Detect which cell encompasses the target text, then output its [X, Y] center coordinate. 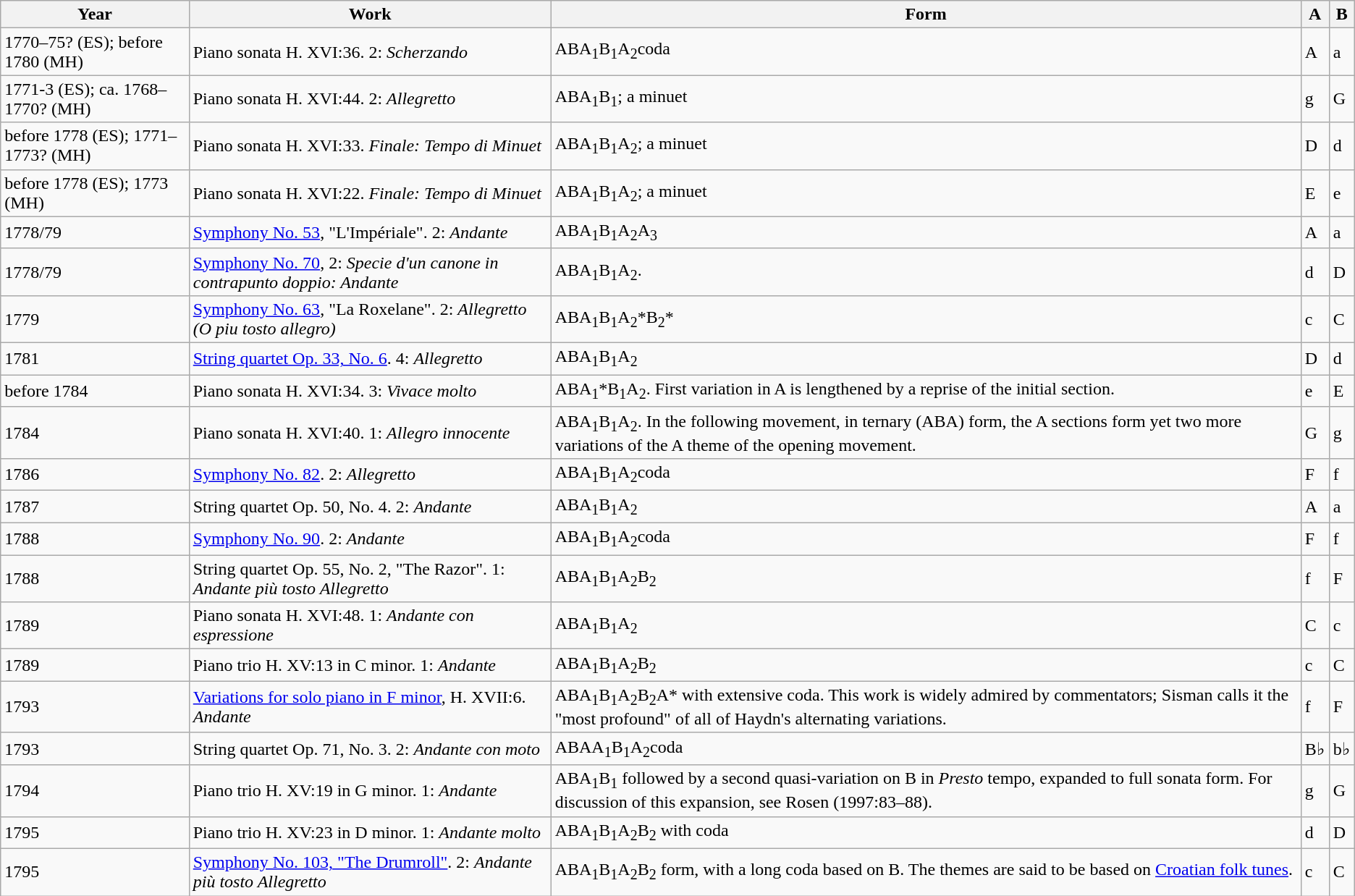
ABA1B1A2B2 form, with a long coda based on B. The themes are said to be based on Croatian folk tunes. [926, 871]
Piano trio H. XV:13 in C minor. 1: Andante [370, 665]
1770–75? (ES); before 1780 (MH) [95, 52]
1781 [95, 359]
1771-3 (ES); ca. 1768–1770? (MH) [95, 98]
Work [370, 14]
Piano sonata H. XVI:36. 2: Scherzando [370, 52]
before 1784 [95, 391]
Piano sonata H. XVI:44. 2: Allegretto [370, 98]
1784 [95, 433]
before 1778 (ES); 1773 (MH) [95, 193]
String quartet Op. 71, No. 3. 2: Andante con moto [370, 748]
ABAA1B1A2coda [926, 748]
ABA1B1A2*B2* [926, 318]
ABA1B1A2. [926, 272]
Piano trio H. XV:23 in D minor. 1: Andante molto [370, 832]
1787 [95, 507]
Symphony No. 82. 2: Allegretto [370, 475]
Form [926, 14]
Piano sonata H. XVI:48. 1: Andante con espressione [370, 625]
1786 [95, 475]
B [1342, 14]
ABA1B1A2. In the following movement, in ternary (ABA) form, the A sections form yet two more variations of the A theme of the opening movement. [926, 433]
Piano trio H. XV:19 in G minor. 1: Andante [370, 790]
ABA1B1A2B2 with coda [926, 832]
1779 [95, 318]
ABA1*B1A2. First variation in A is lengthened by a reprise of the initial section. [926, 391]
ABA1B1; a minuet [926, 98]
Symphony No. 90. 2: Andante [370, 538]
String quartet Op. 55, No. 2, "The Razor". 1: Andante più tosto Allegretto [370, 579]
Symphony No. 70, 2: Specie d'un canone in contrapunto doppio: Andante [370, 272]
1794 [95, 790]
Piano sonata H. XVI:40. 1: Allegro innocente [370, 433]
Variations for solo piano in F minor, H. XVII:6. Andante [370, 706]
String quartet Op. 50, No. 4. 2: Andante [370, 507]
Symphony No. 53, "L'Impériale". 2: Andante [370, 232]
B♭ [1314, 748]
ABA1B1A2A3 [926, 232]
Piano sonata H. XVI:33. Finale: Tempo di Minuet [370, 146]
b♭ [1342, 748]
Piano sonata H. XVI:22. Finale: Tempo di Minuet [370, 193]
Year [95, 14]
Symphony No. 103, "The Drumroll". 2: Andante più tosto Allegretto [370, 871]
String quartet Op. 33, No. 6. 4: Allegretto [370, 359]
before 1778 (ES); 1771–1773? (MH) [95, 146]
Symphony No. 63, "La Roxelane". 2: Allegretto (O piu tosto allegro) [370, 318]
Piano sonata H. XVI:34. 3: Vivace molto [370, 391]
